From the cell containing the given text, extract its center point as [x, y] coordinate. 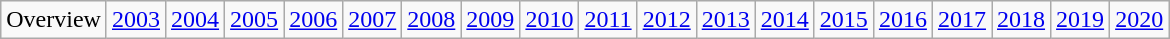
2007 [372, 20]
2015 [844, 20]
2017 [962, 20]
2020 [1140, 20]
Overview [54, 20]
2011 [608, 20]
2016 [902, 20]
2013 [726, 20]
2019 [1080, 20]
2009 [490, 20]
2008 [432, 20]
2012 [666, 20]
2006 [314, 20]
2018 [1022, 20]
2005 [254, 20]
2010 [550, 20]
2003 [136, 20]
2014 [784, 20]
2004 [196, 20]
